For the text-containing cell, return its midpoint in (X, Y) coordinate format. 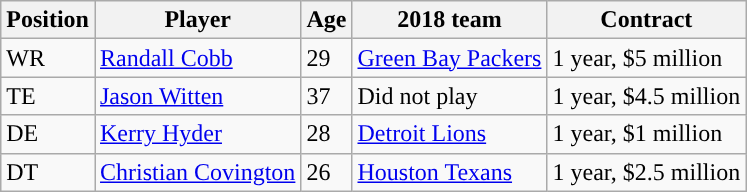
Kerry Hyder (197, 134)
Green Bay Packers (450, 58)
1 year, $1 million (646, 134)
2018 team (450, 20)
1 year, $5 million (646, 58)
Randall Cobb (197, 58)
TE (48, 96)
Houston Texans (450, 172)
DT (48, 172)
37 (326, 96)
Detroit Lions (450, 134)
29 (326, 58)
28 (326, 134)
Contract (646, 20)
Position (48, 20)
Jason Witten (197, 96)
26 (326, 172)
Age (326, 20)
DE (48, 134)
Did not play (450, 96)
Christian Covington (197, 172)
WR (48, 58)
Player (197, 20)
1 year, $4.5 million (646, 96)
1 year, $2.5 million (646, 172)
